Detect which cell encompasses the target text, then output its (x, y) center coordinate. 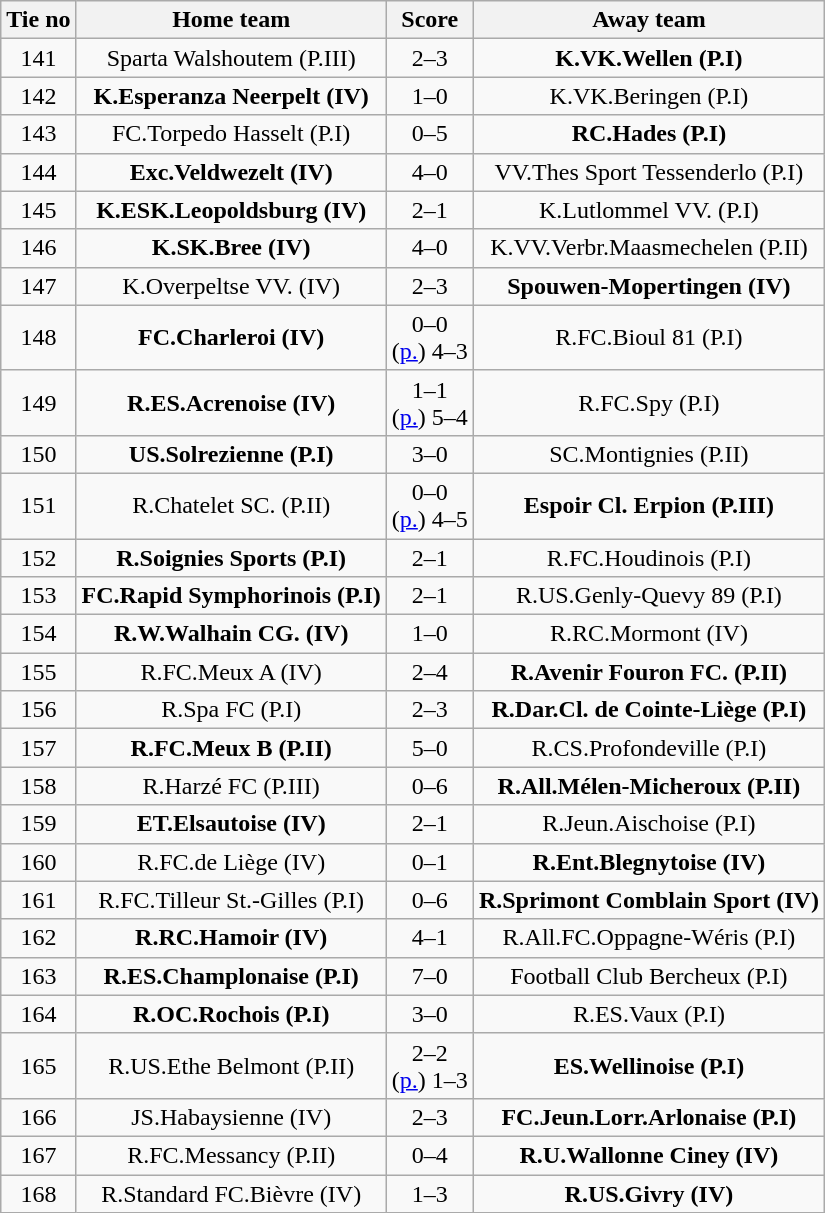
161 (38, 900)
151 (38, 506)
R.All.FC.Oppagne-Wéris (P.I) (648, 938)
R.ES.Vaux (P.I) (648, 1014)
FC.Jeun.Lorr.Arlonaise (P.I) (648, 1117)
R.FC.Messancy (P.II) (231, 1155)
R.W.Walhain CG. (IV) (231, 634)
Espoir Cl. Erpion (P.III) (648, 506)
K.VK.Wellen (P.I) (648, 58)
143 (38, 134)
R.Avenir Fouron FC. (P.II) (648, 672)
R.US.Genly-Quevy 89 (P.I) (648, 596)
5–0 (430, 748)
Sparta Walshoutem (P.III) (231, 58)
163 (38, 976)
158 (38, 786)
R.US.Givry (IV) (648, 1193)
R.Harzé FC (P.III) (231, 786)
144 (38, 172)
R.Standard FC.Bièvre (IV) (231, 1193)
168 (38, 1193)
ET.Elsautoise (IV) (231, 824)
R.OC.Rochois (P.I) (231, 1014)
Football Club Bercheux (P.I) (648, 976)
145 (38, 210)
FC.Torpedo Hasselt (P.I) (231, 134)
VV.Thes Sport Tessenderlo (P.I) (648, 172)
K.VK.Beringen (P.I) (648, 96)
R.All.Mélen-Micheroux (P.II) (648, 786)
160 (38, 862)
R.Dar.Cl. de Cointe-Liège (P.I) (648, 710)
US.Solrezienne (P.I) (231, 454)
Spouwen-Mopertingen (IV) (648, 286)
K.Overpeltse VV. (IV) (231, 286)
146 (38, 248)
K.VV.Verbr.Maasmechelen (P.II) (648, 248)
0–5 (430, 134)
R.ES.Acrenoise (IV) (231, 402)
166 (38, 1117)
R.Spa FC (P.I) (231, 710)
R.FC.de Liège (IV) (231, 862)
0–4 (430, 1155)
FC.Charleroi (IV) (231, 338)
R.CS.Profondeville (P.I) (648, 748)
Tie no (38, 20)
R.Soignies Sports (P.I) (231, 557)
R.FC.Meux B (P.II) (231, 748)
150 (38, 454)
K.SK.Bree (IV) (231, 248)
7–0 (430, 976)
152 (38, 557)
Exc.Veldwezelt (IV) (231, 172)
167 (38, 1155)
R.FC.Meux A (IV) (231, 672)
2–4 (430, 672)
162 (38, 938)
147 (38, 286)
164 (38, 1014)
1–3 (430, 1193)
Score (430, 20)
Away team (648, 20)
0–0(p.) 4–3 (430, 338)
JS.Habaysienne (IV) (231, 1117)
R.Jeun.Aischoise (P.I) (648, 824)
155 (38, 672)
4–1 (430, 938)
SC.Montignies (P.II) (648, 454)
R.FC.Spy (P.I) (648, 402)
1–1(p.) 5–4 (430, 402)
R.Ent.Blegnytoise (IV) (648, 862)
RC.Hades (P.I) (648, 134)
R.FC.Tilleur St.-Gilles (P.I) (231, 900)
165 (38, 1066)
157 (38, 748)
R.FC.Houdinois (P.I) (648, 557)
FC.Rapid Symphorinois (P.I) (231, 596)
R.Sprimont Comblain Sport (IV) (648, 900)
0–0(p.) 4–5 (430, 506)
Home team (231, 20)
R.RC.Hamoir (IV) (231, 938)
141 (38, 58)
R.ES.Champlonaise (P.I) (231, 976)
R.US.Ethe Belmont (P.II) (231, 1066)
156 (38, 710)
R.RC.Mormont (IV) (648, 634)
154 (38, 634)
ES.Wellinoise (P.I) (648, 1066)
153 (38, 596)
142 (38, 96)
K.ESK.Leopoldsburg (IV) (231, 210)
2–2(p.) 1–3 (430, 1066)
K.Lutlommel VV. (P.I) (648, 210)
R.Chatelet SC. (P.II) (231, 506)
K.Esperanza Neerpelt (IV) (231, 96)
159 (38, 824)
149 (38, 402)
R.U.Wallonne Ciney (IV) (648, 1155)
R.FC.Bioul 81 (P.I) (648, 338)
148 (38, 338)
0–1 (430, 862)
